Provide the [X, Y] coordinate of the cell's center where the given text is located.  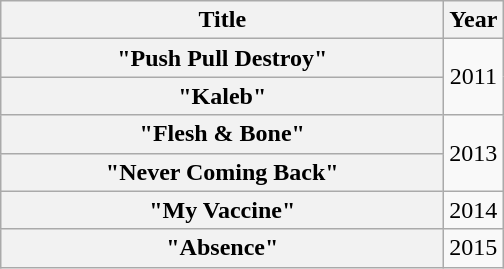
2013 [474, 153]
2015 [474, 248]
Year [474, 20]
2011 [474, 77]
"Kaleb" [222, 96]
"Flesh & Bone" [222, 134]
"Never Coming Back" [222, 172]
"Push Pull Destroy" [222, 58]
2014 [474, 210]
Title [222, 20]
"Absence" [222, 248]
"My Vaccine" [222, 210]
